Return (x, y) of the center of cell containing provided text 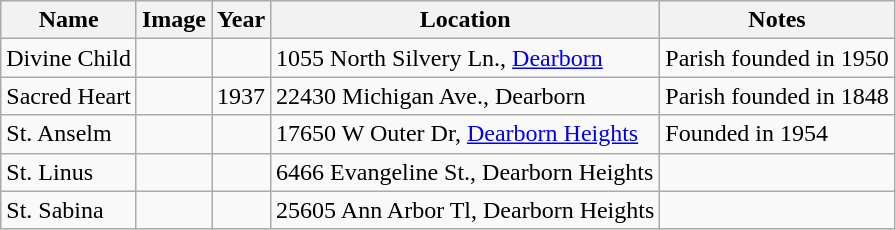
Sacred Heart (69, 96)
Location (466, 20)
17650 W Outer Dr, Dearborn Heights (466, 134)
Parish founded in 1950 (777, 58)
25605 Ann Arbor Tl, Dearborn Heights (466, 210)
1937 (242, 96)
Parish founded in 1848 (777, 96)
St. Linus (69, 172)
Year (242, 20)
Notes (777, 20)
St. Sabina (69, 210)
St. Anselm (69, 134)
22430 Michigan Ave., Dearborn (466, 96)
6466 Evangeline St., Dearborn Heights (466, 172)
Founded in 1954 (777, 134)
Image (174, 20)
Name (69, 20)
1055 North Silvery Ln., Dearborn (466, 58)
Divine Child (69, 58)
